Return [x, y] of the center of cell containing provided text 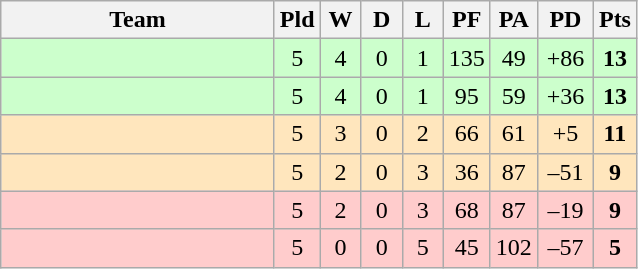
61 [514, 134]
11 [614, 134]
68 [466, 210]
66 [466, 134]
95 [466, 96]
Pts [614, 20]
–51 [565, 172]
PD [565, 20]
–57 [565, 248]
102 [514, 248]
45 [466, 248]
49 [514, 58]
PF [466, 20]
–19 [565, 210]
PA [514, 20]
+36 [565, 96]
W [340, 20]
+5 [565, 134]
135 [466, 58]
+86 [565, 58]
Team [138, 20]
D [382, 20]
Pld [297, 20]
L [422, 20]
59 [514, 96]
36 [466, 172]
